From the cell containing the given text, extract its center point as [X, Y] coordinate. 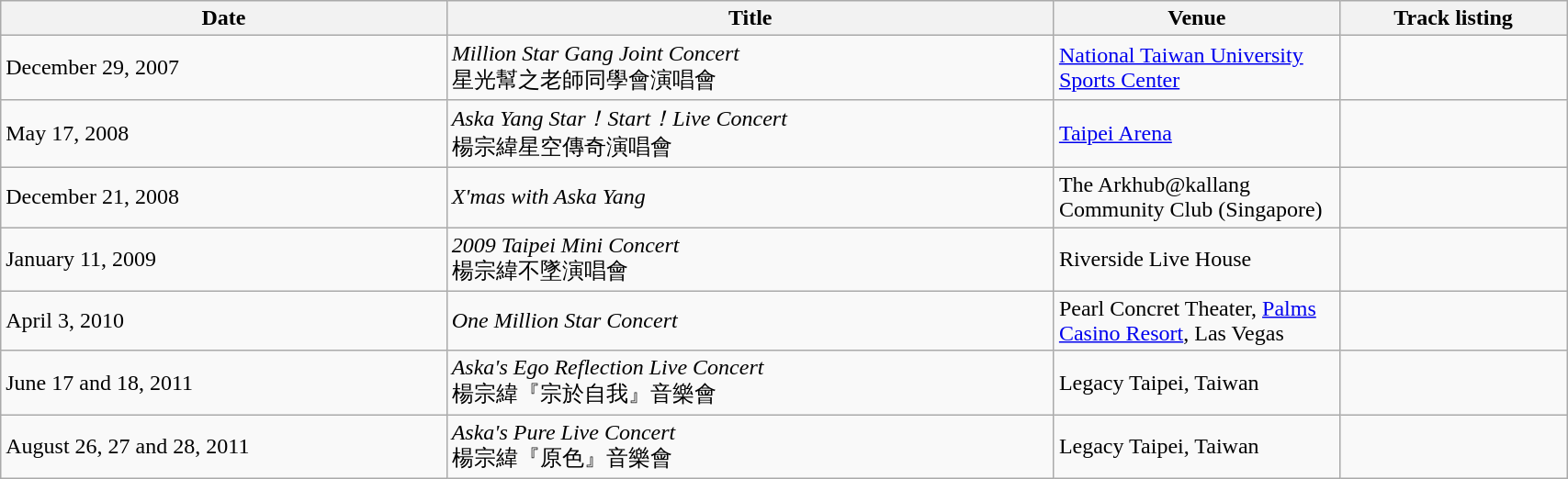
Aska's Pure Live Concert楊宗緯『原色』音樂會 [750, 447]
June 17 and 18, 2011 [224, 383]
Pearl Concret Theater, Palms Casino Resort, Las Vegas [1196, 321]
Track listing [1453, 18]
Venue [1196, 18]
December 29, 2007 [224, 68]
January 11, 2009 [224, 260]
Aska Yang Star！Start！Live Concert楊宗緯星空傳奇演唱會 [750, 133]
X'mas with Aska Yang [750, 196]
The Arkhub@kallang Community Club (Singapore) [1196, 196]
Riverside Live House [1196, 260]
Aska's Ego Reflection Live Concert楊宗緯『宗於自我』音樂會 [750, 383]
Title [750, 18]
National Taiwan University Sports Center [1196, 68]
Million Star Gang Joint Concert星光幫之老師同學會演唱會 [750, 68]
August 26, 27 and 28, 2011 [224, 447]
May 17, 2008 [224, 133]
December 21, 2008 [224, 196]
Taipei Arena [1196, 133]
2009 Taipei Mini Concert楊宗緯不墜演唱會 [750, 260]
Date [224, 18]
April 3, 2010 [224, 321]
One Million Star Concert [750, 321]
